Find where the given text appears and provide that cell's center as [X, Y] coordinate. 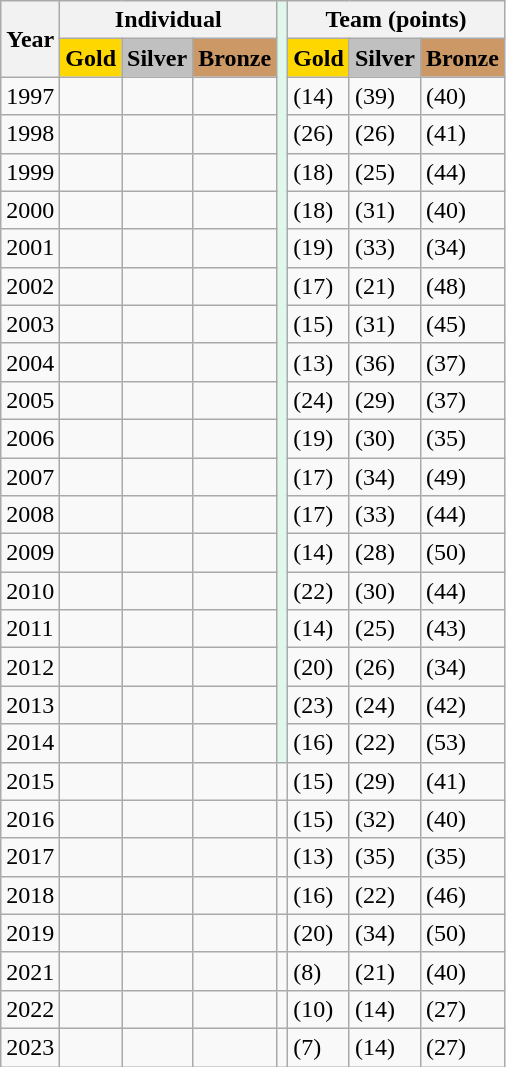
2010 [30, 591]
2005 [30, 400]
(8) [319, 971]
(42) [462, 705]
(53) [462, 743]
(46) [462, 895]
(39) [384, 96]
2011 [30, 629]
2009 [30, 553]
1997 [30, 96]
2007 [30, 477]
2015 [30, 781]
2002 [30, 286]
2019 [30, 933]
2001 [30, 248]
2004 [30, 362]
Year [30, 39]
2016 [30, 819]
2013 [30, 705]
(10) [319, 1009]
(28) [384, 553]
(43) [462, 629]
(36) [384, 362]
2018 [30, 895]
2008 [30, 515]
Individual [168, 20]
(48) [462, 286]
2012 [30, 667]
(23) [319, 705]
2003 [30, 324]
2014 [30, 743]
(45) [462, 324]
(7) [319, 1047]
1999 [30, 172]
2023 [30, 1047]
2022 [30, 1009]
(49) [462, 477]
2021 [30, 971]
Team (points) [396, 20]
(32) [384, 819]
2017 [30, 857]
2000 [30, 210]
2006 [30, 438]
1998 [30, 134]
